Capture the cell that displays the provided text and extract its [x, y] central coordinate. 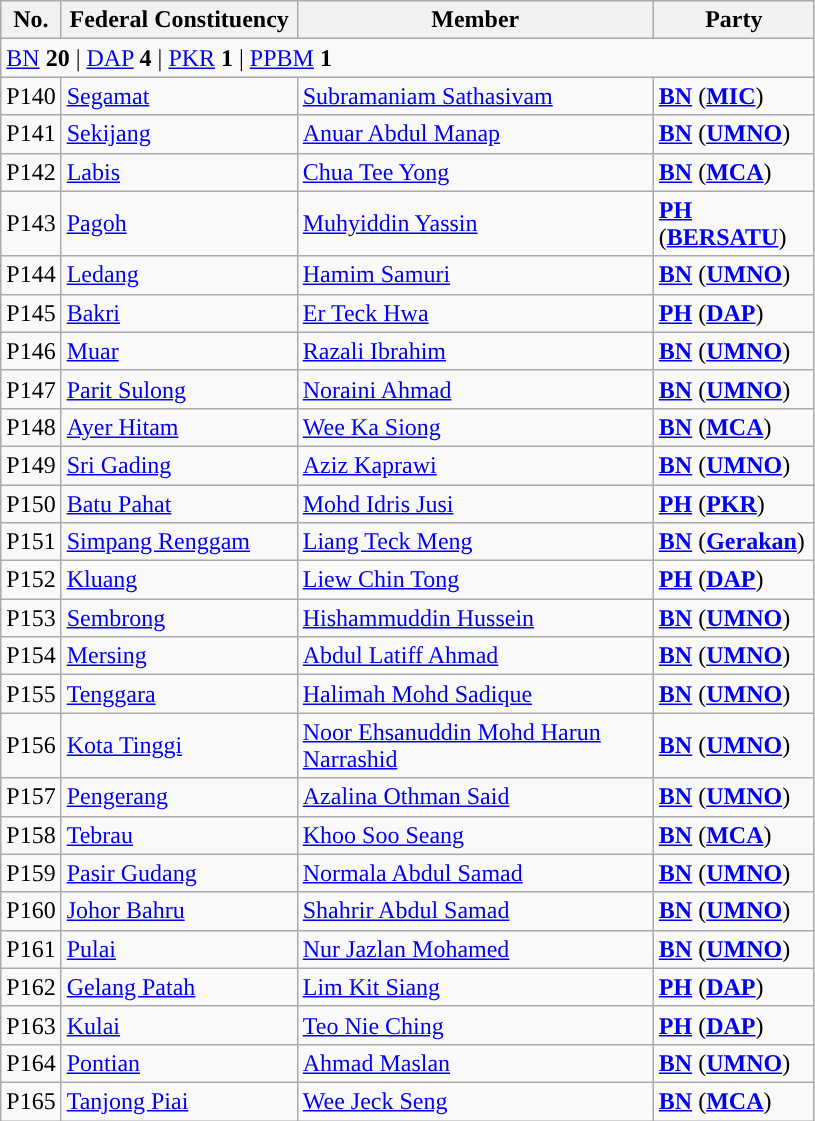
Ayer Hitam [179, 427]
BN (MIC) [734, 96]
Halimah Mohd Sadique [475, 694]
P146 [31, 351]
Gelang Patah [179, 987]
Batu Pahat [179, 503]
Labis [179, 172]
Anuar Abdul Manap [475, 134]
Segamat [179, 96]
Kulai [179, 1025]
Hamim Samuri [475, 275]
P164 [31, 1063]
Er Teck Hwa [475, 313]
Mersing [179, 656]
Johor Bahru [179, 911]
Shahrir Abdul Samad [475, 911]
Member [475, 20]
Mohd Idris Jusi [475, 503]
P161 [31, 949]
P156 [31, 746]
Pasir Gudang [179, 873]
Party [734, 20]
Tanjong Piai [179, 1101]
Pengerang [179, 797]
Sekijang [179, 134]
Bakri [179, 313]
Subramaniam Sathasivam [475, 96]
Sembrong [179, 618]
Pontian [179, 1063]
P162 [31, 987]
P165 [31, 1101]
P157 [31, 797]
P148 [31, 427]
Federal Constituency [179, 20]
P149 [31, 465]
Nur Jazlan Mohamed [475, 949]
Liang Teck Meng [475, 542]
Azalina Othman Said [475, 797]
Wee Ka Siong [475, 427]
Normala Abdul Samad [475, 873]
Muar [179, 351]
BN (Gerakan) [734, 542]
P142 [31, 172]
P147 [31, 389]
P160 [31, 911]
Ahmad Maslan [475, 1063]
Pagoh [179, 224]
P150 [31, 503]
P151 [31, 542]
P159 [31, 873]
P140 [31, 96]
PH (PKR) [734, 503]
Ledang [179, 275]
BN 20 | DAP 4 | PKR 1 | PPBM 1 [408, 58]
Sri Gading [179, 465]
P163 [31, 1025]
Abdul Latiff Ahmad [475, 656]
P144 [31, 275]
Teo Nie Ching [475, 1025]
Razali Ibrahim [475, 351]
Noor Ehsanuddin Mohd Harun Narrashid [475, 746]
Muhyiddin Yassin [475, 224]
P152 [31, 580]
P158 [31, 835]
P141 [31, 134]
Wee Jeck Seng [475, 1101]
Tebrau [179, 835]
Simpang Renggam [179, 542]
Chua Tee Yong [475, 172]
Lim Kit Siang [475, 987]
P143 [31, 224]
P153 [31, 618]
Noraini Ahmad [475, 389]
Kota Tinggi [179, 746]
Pulai [179, 949]
Hishammuddin Hussein [475, 618]
P154 [31, 656]
Parit Sulong [179, 389]
P145 [31, 313]
Tenggara [179, 694]
P155 [31, 694]
Aziz Kaprawi [475, 465]
Kluang [179, 580]
PH (BERSATU) [734, 224]
No. [31, 20]
Khoo Soo Seang [475, 835]
Liew Chin Tong [475, 580]
